Locate the cell with the specified text and output its (X, Y) center coordinate. 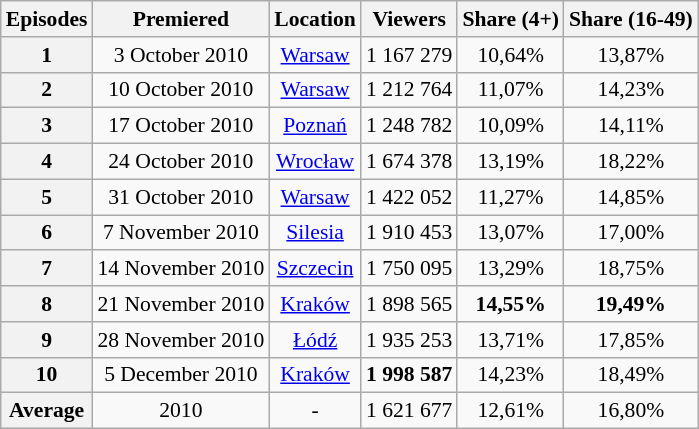
13,71% (510, 340)
Silesia (315, 233)
1 998 587 (409, 375)
10,64% (510, 55)
5 (47, 197)
14 November 2010 (180, 269)
17,00% (631, 233)
5 December 2010 (180, 375)
13,87% (631, 55)
8 (47, 304)
1 898 565 (409, 304)
10,09% (510, 126)
3 October 2010 (180, 55)
16,80% (631, 411)
7 November 2010 (180, 233)
Share (16-49) (631, 19)
1 750 095 (409, 269)
Szczecin (315, 269)
Poznań (315, 126)
Viewers (409, 19)
Average (47, 411)
24 October 2010 (180, 162)
6 (47, 233)
11,27% (510, 197)
Łódź (315, 340)
2 (47, 90)
1 422 052 (409, 197)
Premiered (180, 19)
1 248 782 (409, 126)
7 (47, 269)
Episodes (47, 19)
13,19% (510, 162)
18,75% (631, 269)
18,22% (631, 162)
11,07% (510, 90)
14,11% (631, 126)
1 910 453 (409, 233)
1 935 253 (409, 340)
1 212 764 (409, 90)
13,07% (510, 233)
1 674 378 (409, 162)
2010 (180, 411)
18,49% (631, 375)
- (315, 411)
3 (47, 126)
1 (47, 55)
Location (315, 19)
13,29% (510, 269)
12,61% (510, 411)
14,55% (510, 304)
14,85% (631, 197)
1 167 279 (409, 55)
21 November 2010 (180, 304)
4 (47, 162)
9 (47, 340)
19,49% (631, 304)
17 October 2010 (180, 126)
10 October 2010 (180, 90)
Wrocław (315, 162)
10 (47, 375)
28 November 2010 (180, 340)
31 October 2010 (180, 197)
17,85% (631, 340)
1 621 677 (409, 411)
Share (4+) (510, 19)
